Scan for the cell matching the given text and deliver its (X, Y) coordinate at center. 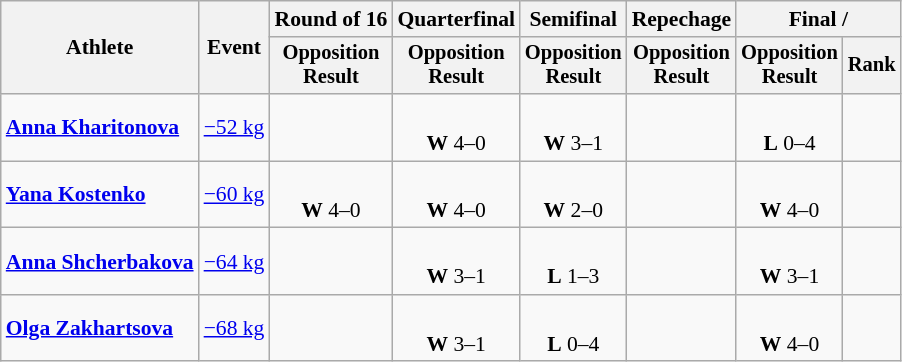
Final / (818, 19)
Olga Zakhartsova (100, 328)
−68 kg (234, 328)
Anna Kharitonova (100, 128)
Round of 16 (330, 19)
Yana Kostenko (100, 194)
Anna Shcherbakova (100, 262)
Repechage (682, 19)
Event (234, 48)
−52 kg (234, 128)
L 1–3 (574, 262)
−64 kg (234, 262)
Rank (872, 66)
Quarterfinal (456, 19)
Semifinal (574, 19)
−60 kg (234, 194)
Athlete (100, 48)
W 2–0 (574, 194)
